Detect which cell encompasses the target text, then output its [X, Y] center coordinate. 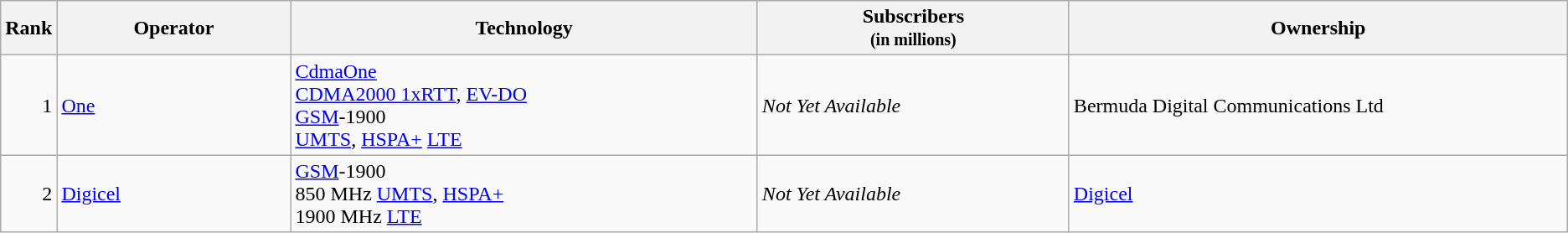
GSM-1900 850 MHz UMTS, HSPA+1900 MHz LTE [524, 194]
One [174, 106]
Ownership [1318, 28]
CdmaOneCDMA2000 1xRTT, EV-DOGSM-1900UMTS, HSPA+ LTE [524, 106]
Rank [28, 28]
1 [28, 106]
Bermuda Digital Communications Ltd [1318, 106]
Operator [174, 28]
Subscribers(in millions) [913, 28]
Technology [524, 28]
2 [28, 194]
